Identify which cell holds the provided text, then report its (x, y) central coordinate. 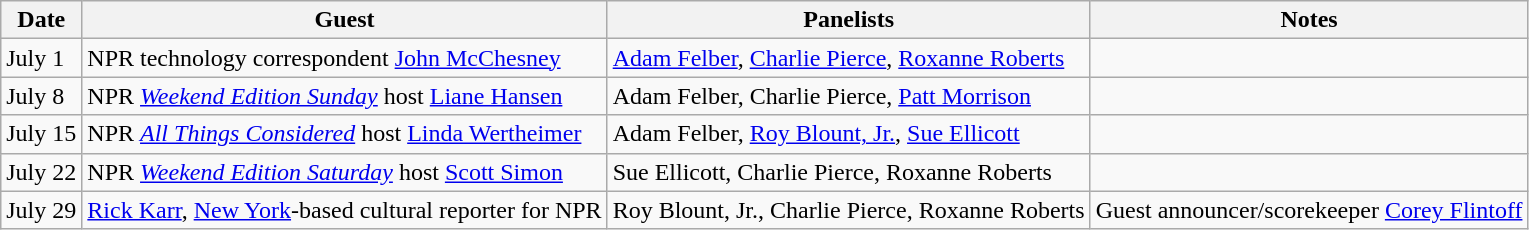
NPR Weekend Edition Saturday host Scott Simon (344, 172)
Panelists (848, 20)
July 15 (42, 134)
July 22 (42, 172)
NPR technology correspondent John McChesney (344, 58)
Date (42, 20)
Sue Ellicott, Charlie Pierce, Roxanne Roberts (848, 172)
Adam Felber, Roy Blount, Jr., Sue Ellicott (848, 134)
July 1 (42, 58)
July 8 (42, 96)
Notes (1309, 20)
Guest (344, 20)
Rick Karr, New York-based cultural reporter for NPR (344, 210)
Roy Blount, Jr., Charlie Pierce, Roxanne Roberts (848, 210)
July 29 (42, 210)
Adam Felber, Charlie Pierce, Patt Morrison (848, 96)
NPR Weekend Edition Sunday host Liane Hansen (344, 96)
NPR All Things Considered host Linda Wertheimer (344, 134)
Guest announcer/scorekeeper Corey Flintoff (1309, 210)
Adam Felber, Charlie Pierce, Roxanne Roberts (848, 58)
